Extract the (x, y) coordinate from the center of the cell holding the provided text.  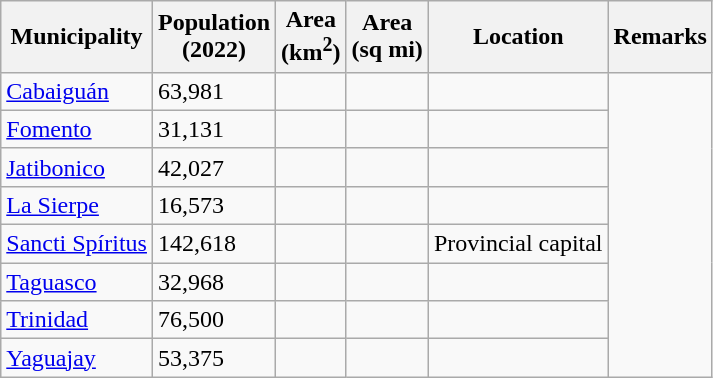
31,131 (214, 129)
La Sierpe (77, 205)
Trinidad (77, 320)
Jatibonico (77, 167)
Taguasco (77, 282)
Area(sq mi) (387, 37)
53,375 (214, 358)
76,500 (214, 320)
42,027 (214, 167)
Remarks (660, 37)
Area(km2) (311, 37)
Population(2022) (214, 37)
Location (518, 37)
Sancti Spíritus (77, 244)
142,618 (214, 244)
Cabaiguán (77, 91)
Fomento (77, 129)
Municipality (77, 37)
16,573 (214, 205)
Yaguajay (77, 358)
32,968 (214, 282)
Provincial capital (518, 244)
63,981 (214, 91)
